Extract the (X, Y) coordinate from the center of the cell holding the provided text.  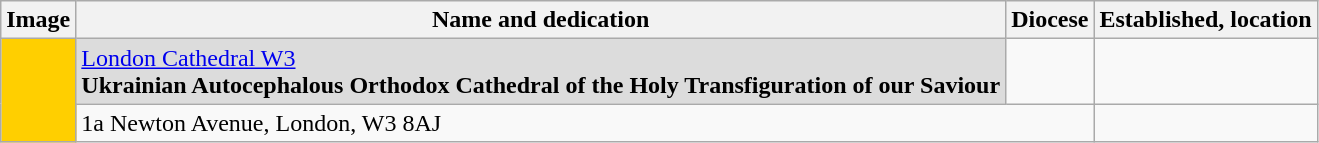
Diocese (1050, 20)
1a Newton Avenue, London, W3 8AJ (585, 123)
Image (38, 20)
Name and dedication (541, 20)
Established, location (1206, 20)
London Cathedral W3Ukrainian Autocephalous Orthodox Cathedral of the Holy Transfiguration of our Saviour (541, 72)
